Extract the (x, y) coordinate from the center of the cell holding the provided text.  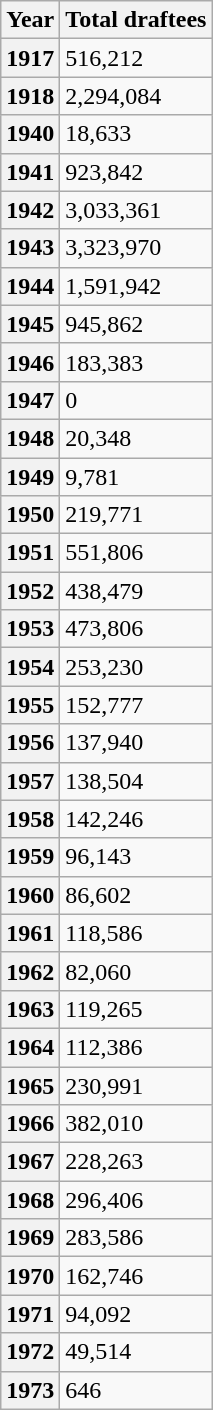
3,033,361 (136, 210)
228,263 (136, 1162)
Total draftees (136, 20)
1947 (30, 400)
1948 (30, 438)
1952 (30, 591)
923,842 (136, 172)
142,246 (136, 819)
Year (30, 20)
1918 (30, 96)
18,633 (136, 134)
2,294,084 (136, 96)
1965 (30, 1085)
138,504 (136, 781)
1967 (30, 1162)
1950 (30, 515)
86,602 (136, 895)
1960 (30, 895)
1963 (30, 1009)
82,060 (136, 971)
1970 (30, 1276)
20,348 (136, 438)
9,781 (136, 477)
230,991 (136, 1085)
94,092 (136, 1314)
137,940 (136, 743)
1962 (30, 971)
438,479 (136, 591)
1964 (30, 1047)
1957 (30, 781)
118,586 (136, 933)
0 (136, 400)
219,771 (136, 515)
382,010 (136, 1124)
119,265 (136, 1009)
646 (136, 1390)
1946 (30, 362)
253,230 (136, 667)
1959 (30, 857)
1973 (30, 1390)
945,862 (136, 324)
283,586 (136, 1238)
1953 (30, 629)
1944 (30, 286)
1951 (30, 553)
1949 (30, 477)
1942 (30, 210)
96,143 (136, 857)
1945 (30, 324)
551,806 (136, 553)
1966 (30, 1124)
1968 (30, 1200)
1955 (30, 705)
1943 (30, 248)
516,212 (136, 58)
3,323,970 (136, 248)
49,514 (136, 1352)
1,591,942 (136, 286)
296,406 (136, 1200)
152,777 (136, 705)
1958 (30, 819)
162,746 (136, 1276)
1971 (30, 1314)
112,386 (136, 1047)
1972 (30, 1352)
1954 (30, 667)
1917 (30, 58)
473,806 (136, 629)
1956 (30, 743)
1969 (30, 1238)
1941 (30, 172)
1961 (30, 933)
1940 (30, 134)
183,383 (136, 362)
